Provide the [x, y] coordinate of the cell's center where the given text is located.  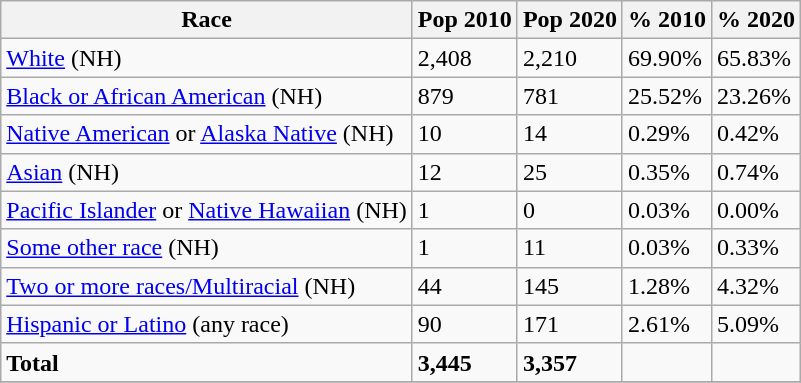
Two or more races/Multiracial (NH) [207, 286]
65.83% [756, 58]
Total [207, 362]
Pop 2020 [570, 20]
0.00% [756, 210]
781 [570, 96]
0.33% [756, 248]
Race [207, 20]
3,445 [464, 362]
0.29% [666, 134]
Hispanic or Latino (any race) [207, 324]
Native American or Alaska Native (NH) [207, 134]
4.32% [756, 286]
0.42% [756, 134]
171 [570, 324]
Black or African American (NH) [207, 96]
% 2010 [666, 20]
2.61% [666, 324]
145 [570, 286]
Pop 2010 [464, 20]
Some other race (NH) [207, 248]
White (NH) [207, 58]
25.52% [666, 96]
23.26% [756, 96]
0.35% [666, 172]
44 [464, 286]
Asian (NH) [207, 172]
90 [464, 324]
Pacific Islander or Native Hawaiian (NH) [207, 210]
5.09% [756, 324]
2,408 [464, 58]
25 [570, 172]
1.28% [666, 286]
0 [570, 210]
% 2020 [756, 20]
2,210 [570, 58]
11 [570, 248]
10 [464, 134]
3,357 [570, 362]
14 [570, 134]
0.74% [756, 172]
69.90% [666, 58]
879 [464, 96]
12 [464, 172]
